Output the [X, Y] coordinate of the center of the cell containing the given text.  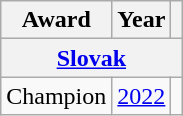
2022 [142, 96]
Year [142, 20]
Champion [56, 96]
Award [56, 20]
Slovak [92, 58]
